Identify which cell holds the provided text, then report its (x, y) central coordinate. 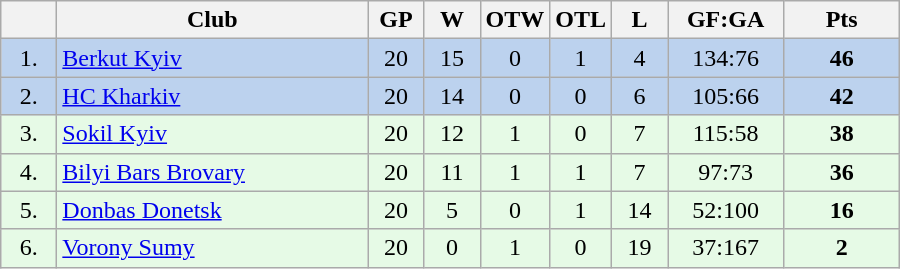
OTL (581, 20)
W (452, 20)
OTW (515, 20)
97:73 (726, 172)
52:100 (726, 210)
Sokil Kyiv (212, 134)
5. (29, 210)
16 (842, 210)
19 (640, 248)
36 (842, 172)
4 (640, 58)
Donbas Donetsk (212, 210)
Berkut Kyiv (212, 58)
15 (452, 58)
Club (212, 20)
HC Kharkiv (212, 96)
42 (842, 96)
GP (396, 20)
46 (842, 58)
11 (452, 172)
2 (842, 248)
134:76 (726, 58)
4. (29, 172)
Bilyi Bars Brovary (212, 172)
105:66 (726, 96)
GF:GA (726, 20)
37:167 (726, 248)
1. (29, 58)
38 (842, 134)
115:58 (726, 134)
12 (452, 134)
3. (29, 134)
5 (452, 210)
Pts (842, 20)
2. (29, 96)
L (640, 20)
Vorony Sumy (212, 248)
6 (640, 96)
6. (29, 248)
